Determine the (x, y) coordinate at the center of the cell enclosing the given text.  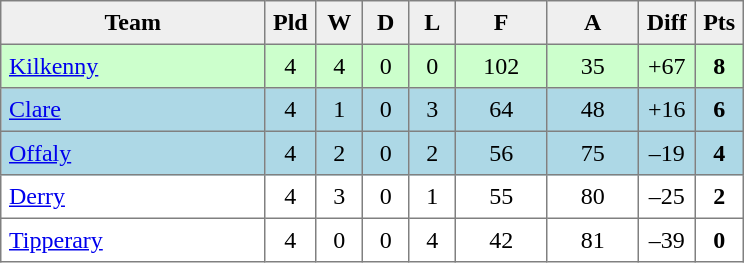
F (501, 23)
L (432, 23)
80 (593, 197)
8 (719, 66)
42 (501, 240)
A (593, 23)
+67 (666, 66)
81 (593, 240)
64 (501, 110)
Offaly (133, 153)
48 (593, 110)
–25 (666, 197)
6 (719, 110)
–39 (666, 240)
Clare (133, 110)
+16 (666, 110)
Pts (719, 23)
Diff (666, 23)
Pld (290, 23)
55 (501, 197)
35 (593, 66)
–19 (666, 153)
102 (501, 66)
D (385, 23)
Team (133, 23)
75 (593, 153)
Derry (133, 197)
W (339, 23)
Tipperary (133, 240)
Kilkenny (133, 66)
56 (501, 153)
